Capture the cell that displays the provided text and extract its [X, Y] central coordinate. 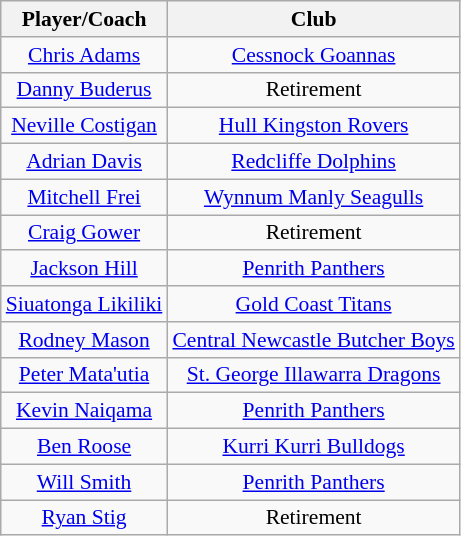
Jackson Hill [84, 269]
Rodney Mason [84, 340]
Neville Costigan [84, 126]
Craig Gower [84, 233]
Central Newcastle Butcher Boys [313, 340]
Hull Kingston Rovers [313, 126]
Peter Mata'utia [84, 375]
Redcliffe Dolphins [313, 162]
Club [313, 19]
Ben Roose [84, 447]
Ryan Stig [84, 518]
St. George Illawarra Dragons [313, 375]
Kevin Naiqama [84, 411]
Danny Buderus [84, 90]
Chris Adams [84, 55]
Adrian Davis [84, 162]
Cessnock Goannas [313, 55]
Player/Coach [84, 19]
Siuatonga Likiliki [84, 304]
Gold Coast Titans [313, 304]
Kurri Kurri Bulldogs [313, 447]
Wynnum Manly Seagulls [313, 197]
Mitchell Frei [84, 197]
Will Smith [84, 482]
